Pinpoint the cell where the given text exists, returning its [X, Y] midpoint coordinate. 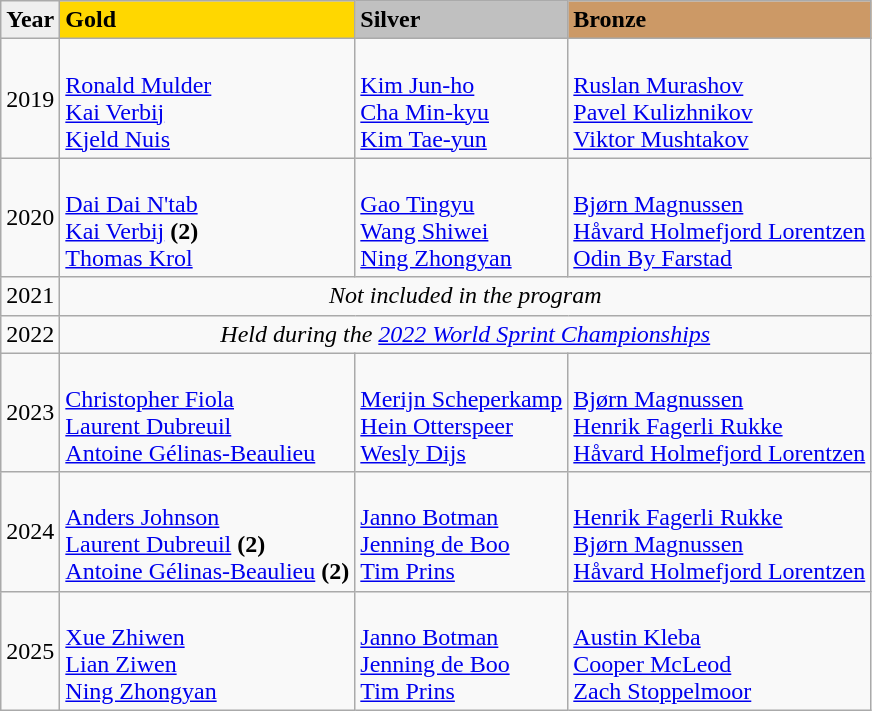
2024 [30, 532]
Henrik Fagerli Rukke Bjørn Magnussen Håvard Holmefjord Lorentzen [720, 532]
2022 [30, 334]
Merijn Scheperkamp Hein Otterspeer Wesly Dijs [462, 412]
Austin Kleba Cooper McLeod Zach Stoppelmoor [720, 650]
Year [30, 20]
Ronald Mulder Kai Verbij Kjeld Nuis [208, 98]
Not included in the program [466, 296]
Bjørn Magnussen Håvard Holmefjord Lorentzen Odin By Farstad [720, 218]
Bjørn Magnussen Henrik Fagerli Rukke Håvard Holmefjord Lorentzen [720, 412]
2021 [30, 296]
Gold [208, 20]
2019 [30, 98]
Bronze [720, 20]
Gao Tingyu Wang Shiwei Ning Zhongyan [462, 218]
2020 [30, 218]
Xue Zhiwen Lian Ziwen Ning Zhongyan [208, 650]
Held during the 2022 World Sprint Championships [466, 334]
2023 [30, 412]
Christopher Fiola Laurent Dubreuil Antoine Gélinas-Beaulieu [208, 412]
Ruslan Murashov Pavel Kulizhnikov Viktor Mushtakov [720, 98]
Dai Dai N'tab Kai Verbij (2) Thomas Krol [208, 218]
Kim Jun-ho Cha Min-kyu Kim Tae-yun [462, 98]
2025 [30, 650]
Anders Johnson Laurent Dubreuil (2) Antoine Gélinas-Beaulieu (2) [208, 532]
Silver [462, 20]
